Find where the given text appears and provide that cell's center as [X, Y] coordinate. 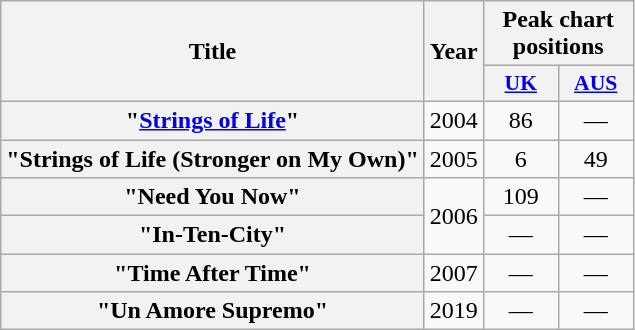
UK [520, 84]
2006 [454, 216]
6 [520, 159]
"Un Amore Supremo" [212, 311]
2004 [454, 120]
86 [520, 120]
Year [454, 52]
"In-Ten-City" [212, 235]
109 [520, 197]
49 [596, 159]
Title [212, 52]
"Strings of Life" [212, 120]
AUS [596, 84]
"Need You Now" [212, 197]
Peak chart positions [558, 34]
"Strings of Life (Stronger on My Own)" [212, 159]
"Time After Time" [212, 273]
2005 [454, 159]
2007 [454, 273]
2019 [454, 311]
